Locate the cell with the specified text and output its (X, Y) center coordinate. 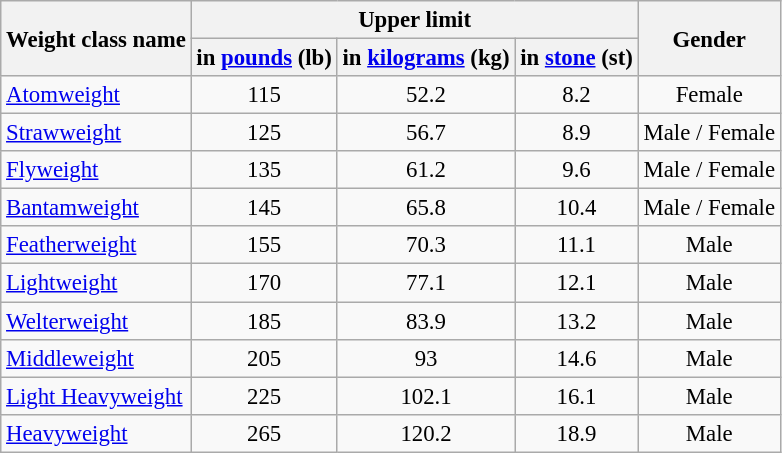
115 (264, 95)
155 (264, 245)
in kilograms (kg) (426, 58)
265 (264, 433)
145 (264, 208)
Welterweight (96, 321)
93 (426, 358)
12.1 (576, 283)
18.9 (576, 433)
52.2 (426, 95)
in pounds (lb) (264, 58)
Gender (709, 38)
Bantamweight (96, 208)
9.6 (576, 170)
11.1 (576, 245)
10.4 (576, 208)
120.2 (426, 433)
Middleweight (96, 358)
135 (264, 170)
61.2 (426, 170)
Weight class name (96, 38)
77.1 (426, 283)
125 (264, 133)
Featherweight (96, 245)
70.3 (426, 245)
56.7 (426, 133)
185 (264, 321)
Upper limit (414, 20)
Lightweight (96, 283)
83.9 (426, 321)
Light Heavyweight (96, 396)
Flyweight (96, 170)
Female (709, 95)
13.2 (576, 321)
14.6 (576, 358)
16.1 (576, 396)
8.2 (576, 95)
170 (264, 283)
225 (264, 396)
102.1 (426, 396)
Heavyweight (96, 433)
Strawweight (96, 133)
8.9 (576, 133)
65.8 (426, 208)
Atomweight (96, 95)
in stone (st) (576, 58)
205 (264, 358)
